Search for the cell housing the specified text and yield its (X, Y) center coordinate. 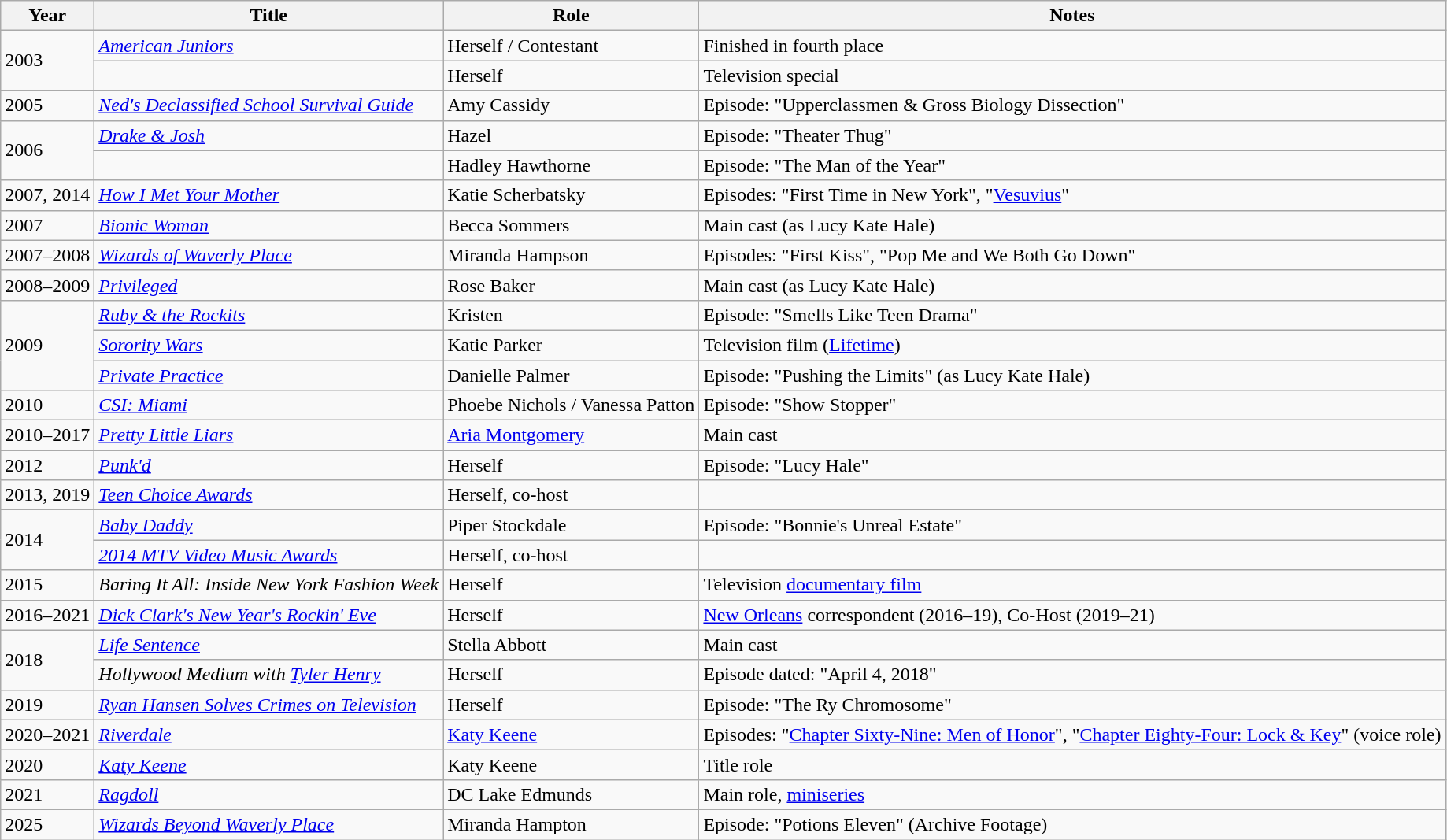
Ragdoll (269, 794)
Title (269, 16)
Phoebe Nichols / Vanessa Patton (572, 405)
2020–2021 (47, 735)
2025 (47, 824)
Herself / Contestant (572, 46)
2015 (47, 585)
Miranda Hampson (572, 255)
Pretty Little Liars (269, 435)
Episodes: "First Kiss", "Pop Me and We Both Go Down" (1072, 255)
Riverdale (269, 735)
2020 (47, 764)
Drake & Josh (269, 135)
Episode: "Pushing the Limits" (as Lucy Kate Hale) (1072, 376)
2019 (47, 705)
2013, 2019 (47, 495)
Baby Daddy (269, 525)
Baring It All: Inside New York Fashion Week (269, 585)
2010–2017 (47, 435)
Ned's Declassified School Survival Guide (269, 105)
Role (572, 16)
Privileged (269, 285)
Sorority Wars (269, 345)
Hadley Hawthorne (572, 165)
American Juniors (269, 46)
Life Sentence (269, 645)
2007 (47, 225)
Episodes: "Chapter Sixty-Nine: Men of Honor", "Chapter Eighty-Four: Lock & Key" (voice role) (1072, 735)
2014 MTV Video Music Awards (269, 555)
Title role (1072, 764)
How I Met Your Mother (269, 195)
2007, 2014 (47, 195)
Ruby & the Rockits (269, 315)
Wizards of Waverly Place (269, 255)
Rose Baker (572, 285)
Dick Clark's New Year's Rockin' Eve (269, 615)
Episode: "Potions Eleven" (Archive Footage) (1072, 824)
Piper Stockdale (572, 525)
Kristen (572, 315)
Danielle Palmer (572, 376)
Wizards Beyond Waverly Place (269, 824)
Episode: "Lucy Hale" (1072, 465)
Episode dated: "April 4, 2018" (1072, 675)
2008–2009 (47, 285)
Hollywood Medium with Tyler Henry (269, 675)
2016–2021 (47, 615)
Television special (1072, 76)
Hazel (572, 135)
2005 (47, 105)
Main role, miniseries (1072, 794)
Teen Choice Awards (269, 495)
2006 (47, 150)
2021 (47, 794)
Television documentary film (1072, 585)
Episode: "Bonnie's Unreal Estate" (1072, 525)
Year (47, 16)
2009 (47, 345)
Episode: "Smells Like Teen Drama" (1072, 315)
2007–2008 (47, 255)
New Orleans correspondent (2016–19), Co-Host (2019–21) (1072, 615)
Punk'd (269, 465)
Episode: "Upperclassmen & Gross Biology Dissection" (1072, 105)
2003 (47, 61)
2012 (47, 465)
2010 (47, 405)
Stella Abbott (572, 645)
Bionic Woman (269, 225)
Episode: "Show Stopper" (1072, 405)
Katie Parker (572, 345)
Becca Sommers (572, 225)
Finished in fourth place (1072, 46)
2014 (47, 540)
Aria Montgomery (572, 435)
Katie Scherbatsky (572, 195)
Private Practice (269, 376)
Amy Cassidy (572, 105)
Television film (Lifetime) (1072, 345)
Ryan Hansen Solves Crimes on Television (269, 705)
Episode: "Theater Thug" (1072, 135)
Episodes: "First Time in New York", "Vesuvius" (1072, 195)
Episode: "The Man of the Year" (1072, 165)
Miranda Hampton (572, 824)
DC Lake Edmunds (572, 794)
Notes (1072, 16)
2018 (47, 660)
Episode: "The Ry Chromosome" (1072, 705)
CSI: Miami (269, 405)
